Search for the cell housing the specified text and yield its (X, Y) center coordinate. 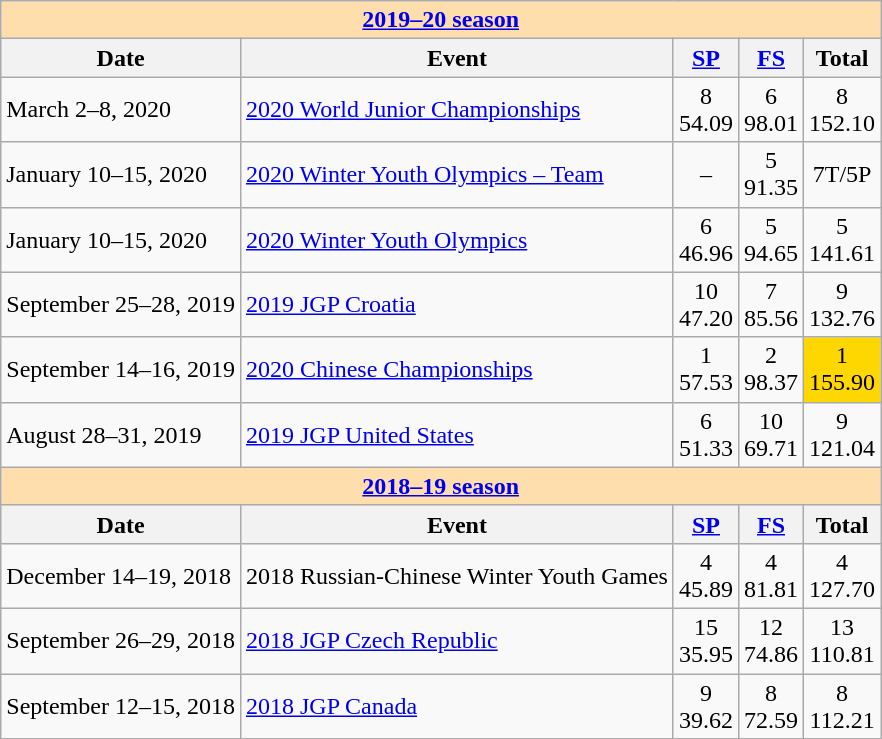
4 45.89 (706, 576)
2018 Russian-Chinese Winter Youth Games (456, 576)
5 94.65 (770, 240)
2020 Winter Youth Olympics – Team (456, 174)
4 127.70 (842, 576)
September 12–15, 2018 (121, 706)
– (706, 174)
2020 Winter Youth Olympics (456, 240)
March 2–8, 2020 (121, 110)
8 112.21 (842, 706)
6 98.01 (770, 110)
September 14–16, 2019 (121, 370)
9 39.62 (706, 706)
September 26–29, 2018 (121, 640)
4 81.81 (770, 576)
15 35.95 (706, 640)
6 51.33 (706, 434)
1 155.90 (842, 370)
10 69.71 (770, 434)
5 91.35 (770, 174)
2020 World Junior Championships (456, 110)
7T/5P (842, 174)
2018 JGP Czech Republic (456, 640)
August 28–31, 2019 (121, 434)
6 46.96 (706, 240)
1 57.53 (706, 370)
12 74.86 (770, 640)
2 98.37 (770, 370)
13 110.81 (842, 640)
8 54.09 (706, 110)
9 121.04 (842, 434)
2018–19 season (441, 486)
2020 Chinese Championships (456, 370)
2019–20 season (441, 20)
7 85.56 (770, 304)
8 152.10 (842, 110)
2018 JGP Canada (456, 706)
December 14–19, 2018 (121, 576)
10 47.20 (706, 304)
9 132.76 (842, 304)
September 25–28, 2019 (121, 304)
2019 JGP Croatia (456, 304)
5 141.61 (842, 240)
8 72.59 (770, 706)
2019 JGP United States (456, 434)
